Detect which cell encompasses the target text, then output its (X, Y) center coordinate. 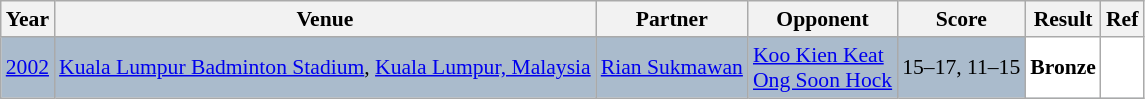
Partner (672, 19)
Score (961, 19)
Ref (1122, 19)
15–17, 11–15 (961, 68)
Rian Sukmawan (672, 68)
Koo Kien Keat Ong Soon Hock (822, 68)
Result (1063, 19)
2002 (28, 68)
Bronze (1063, 68)
Venue (325, 19)
Kuala Lumpur Badminton Stadium, Kuala Lumpur, Malaysia (325, 68)
Opponent (822, 19)
Year (28, 19)
